Find where the given text appears and provide that cell's center as (X, Y) coordinate. 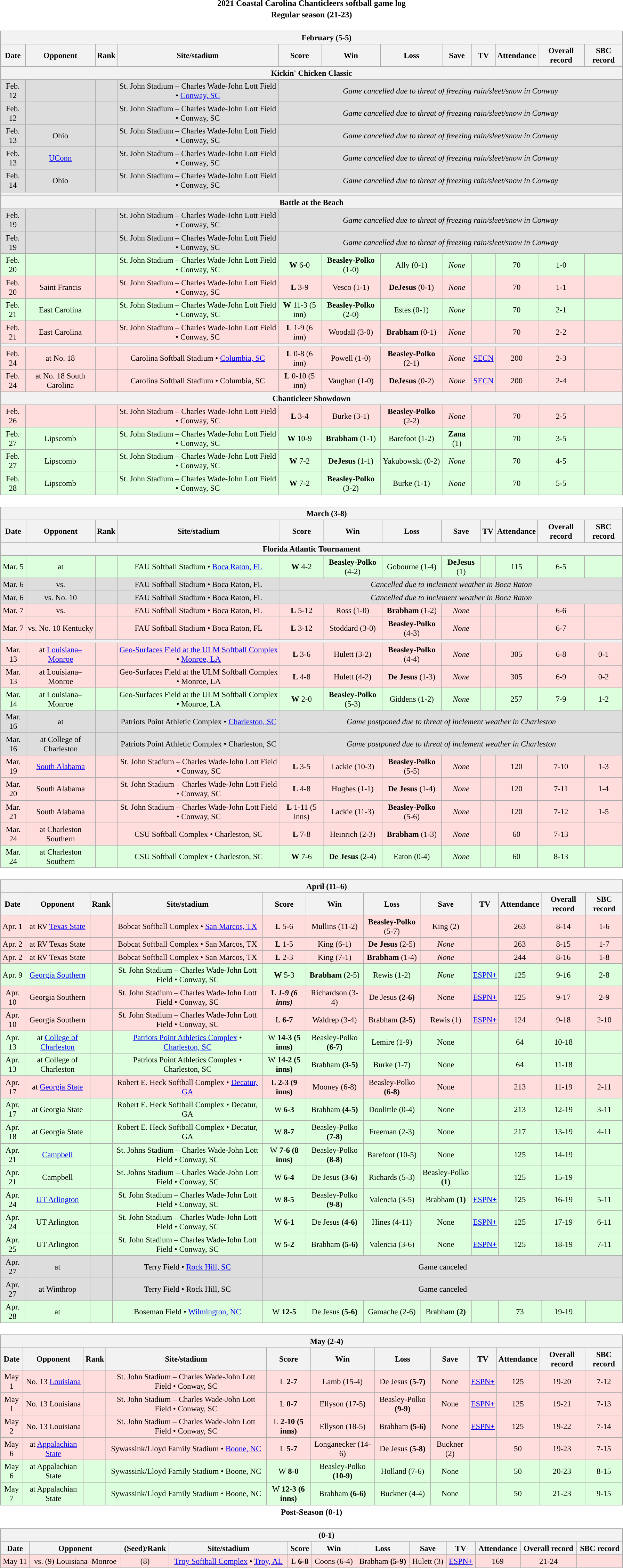
Beasley-Polko (1) (446, 1177)
9-17 (563, 997)
7-15 (604, 1449)
Rewis (1) (446, 1020)
De Jesus (5-8) (403, 1449)
L 2-10 (5 inns) (289, 1426)
7-10 (561, 767)
2-11 (604, 1087)
6-5 (561, 566)
0-1 (604, 654)
Lackie (11-3) (353, 811)
vs. (9) Louisiana–Monroe (75, 1561)
at No. 18 South Carolina (60, 381)
Brabham (1-4) (392, 957)
(0-1) (311, 1535)
Richards (5-3) (392, 1177)
Apr. 9 (13, 975)
L 1-11 (5 inns) (302, 811)
L 2-3 (9 inns) (284, 1087)
Valencia (3-5) (392, 1200)
9-18 (563, 1020)
2-10 (604, 1020)
2-1 (561, 310)
124 (520, 1020)
Beasley-Polko (7-8) (335, 1132)
Buckner (2) (450, 1449)
Stoddard (3-0) (353, 628)
Beasley-Polko (4-2) (353, 566)
6-11 (604, 1222)
13-19 (563, 1132)
Beasley-Polko (8-8) (335, 1154)
L 5-6 (284, 926)
Beasley-Polko (1-0) (351, 265)
De Jesus (1-4) (412, 789)
6-6 (561, 611)
Mar. 20 (13, 789)
1-3 (604, 767)
Zana (1) (457, 439)
Powell (1-0) (351, 358)
Beasley-Polko (3-2) (351, 484)
May 2 (12, 1426)
Chanticleer Showdown (311, 399)
7-14 (604, 1426)
3-11 (604, 1109)
1-6 (604, 926)
W 12-3 (6 inns) (289, 1494)
Beasley-Polko (9-9) (403, 1404)
Feb. 14 (13, 181)
14-19 (563, 1154)
Mar. 21 (13, 811)
Burke (3-1) (351, 416)
Beasley-Polko (6-7) (335, 1043)
Gobourne (1-4) (412, 566)
20-23 (562, 1471)
Troy Softball Complex • Troy, AL (228, 1561)
Ally (0-1) (412, 265)
169 (498, 1561)
Boseman Field • Wilmington, NC (187, 1312)
Lackie (10-3) (353, 767)
Burke (1-7) (392, 1065)
Beasley-Polko (5-6) (412, 811)
Vaughan (1-0) (351, 381)
Beasley-Polko (2-2) (412, 416)
5-11 (604, 1200)
vs. No. 10 (60, 597)
L 1-9 (6 inns) (284, 997)
King (6-1) (335, 944)
Beasley-Polko (4-3) (412, 628)
Doolittle (0-4) (392, 1109)
8-13 (561, 856)
2-2 (561, 332)
Kickin' Chicken Classic (311, 73)
L 6-8 (300, 1561)
6-9 (561, 677)
1-4 (604, 789)
Beasley-Polko (9-8) (335, 1200)
Richardson (3-4) (335, 997)
5-5 (561, 484)
(Seed)/Rank (145, 1548)
21-24 (549, 1561)
at Winthrop (57, 1289)
8-14 (563, 926)
L 3-4 (300, 416)
Barefoot (10-5) (392, 1154)
Beasley-Polko (6-8) (392, 1087)
L 3-5 (302, 767)
Heinrich (2-3) (353, 834)
L 5-7 (289, 1449)
W 5-2 (284, 1244)
Buckner (4-4) (403, 1494)
Valencia (3-6) (392, 1244)
L 0-7 (289, 1404)
W 14-2 (5 inns) (284, 1065)
Lemire (1-9) (392, 1043)
73 (520, 1312)
Freeman (2-3) (392, 1132)
May 11 (15, 1561)
Woodall (3-0) (351, 332)
Brabham (3-5) (335, 1065)
Gamache (2-6) (392, 1312)
6-8 (561, 654)
W 11-3 (5 inn) (300, 310)
Mullins (11-2) (335, 926)
Brabham (5-9) (383, 1561)
2-9 (604, 997)
1-0 (561, 265)
Beasley-Polko (10-9) (342, 1471)
19-23 (562, 1449)
W 7-6 (8 inns) (284, 1154)
Brabham (2) (446, 1312)
L 1-5 (284, 944)
April (11–6) (311, 886)
4-11 (604, 1132)
19-21 (562, 1404)
L 5-12 (302, 611)
Brabham (1-2) (412, 611)
L 7-8 (302, 834)
May 7 (12, 1494)
Beasley-Polko (2-1) (412, 358)
11-18 (563, 1065)
Beasley-Polko (5-5) (412, 767)
Brabham (6-6) (342, 1494)
De Jesus (4-6) (335, 1222)
Hulett (3) (428, 1561)
W 4-2 (302, 566)
Holland (7-6) (403, 1471)
W 6-1 (284, 1222)
8-16 (563, 957)
21-23 (562, 1494)
De Jesus (2-6) (392, 997)
W 8-5 (284, 1200)
May (2-4) (311, 1341)
W 6-0 (300, 265)
244 (520, 957)
Brabham (1) (446, 1200)
Beasley-Polko (2-0) (351, 310)
L 6-7 (284, 1020)
W 12-5 (284, 1312)
Ellyson (17-5) (342, 1404)
Beasley-Polko (5-3) (353, 699)
2-5 (561, 416)
Florida Atlantic Tournament (311, 549)
Rewis (1-2) (392, 975)
217 (520, 1132)
3-5 (561, 439)
DeJesus (1) (461, 566)
Brabham (1-1) (351, 439)
L 3-9 (300, 287)
Ross (1-0) (353, 611)
1-5 (604, 811)
Ellyson (18-5) (342, 1426)
257 (517, 699)
W 8-0 (289, 1471)
Coons (6-4) (334, 1561)
Lamb (15-4) (342, 1382)
W 2-0 (302, 699)
Brabham (4-5) (335, 1109)
12-19 (563, 1109)
Vesco (1-1) (351, 287)
2-4 (561, 381)
Burke (1-1) (412, 484)
4-5 (561, 461)
De Jesus (5-7) (403, 1382)
Hulett (4-2) (353, 677)
9-15 (604, 1494)
10-18 (563, 1043)
De Jesus (2-4) (353, 856)
Feb. 28 (13, 484)
Apr. 28 (13, 1312)
6-7 (561, 628)
DeJesus (1-1) (351, 461)
Brabham (0-1) (412, 332)
L 3-6 (302, 654)
9-16 (563, 975)
18-19 (563, 1244)
Longanecker (14-6) (342, 1449)
16-19 (563, 1200)
King (7-1) (335, 957)
Hughes (1-1) (353, 789)
2-3 (561, 358)
De Jesus (2-5) (392, 944)
19-20 (562, 1382)
W 5-3 (284, 975)
17-19 (563, 1222)
DeJesus (0-2) (412, 381)
115 (517, 566)
Apr. 1 (13, 926)
Eaton (0-4) (412, 856)
De Jesus (1-3) (412, 677)
Hulett (3-2) (353, 654)
15-19 (563, 1177)
11-19 (563, 1087)
L 2-7 (289, 1382)
Giddens (1-2) (412, 699)
vs. No. 10 Kentucky (60, 628)
L 2-3 (284, 957)
Brabham (1-3) (412, 834)
19-19 (563, 1312)
W 10-9 (300, 439)
1-1 (561, 287)
L 3-12 (302, 628)
W 6-4 (284, 1177)
Mooney (6-8) (335, 1087)
De Jesus (5-6) (335, 1312)
W 7-6 (302, 856)
Battle at the Beach (311, 202)
L 0-10 (5 inn) (300, 381)
Feb. 26 (13, 416)
DeJesus (0-1) (412, 287)
2-8 (604, 975)
(8) (145, 1561)
De Jesus (3-6) (335, 1177)
at No. 18 (60, 358)
King (2) (446, 926)
Waldrep (3-4) (335, 1020)
Yakubowski (0-2) (412, 461)
Estes (0-1) (412, 310)
L 0-8 (6 inn) (300, 358)
March (3-8) (311, 513)
1-8 (604, 957)
7-9 (561, 699)
Saint Francis (60, 287)
19-22 (562, 1426)
W 14-3 (5 inns) (284, 1043)
Beasley-Polko (4-4) (412, 654)
Beasley-Polko (5-7) (392, 926)
Apr. 18 (13, 1132)
L 1-9 (6 inn) (300, 332)
Mar. 5 (13, 566)
Apr. 25 (13, 1244)
Mar. 14 (13, 699)
1-2 (604, 699)
1-7 (604, 944)
UConn (60, 158)
Barefoot (1-2) (412, 439)
February (5-5) (311, 38)
W 8-7 (284, 1132)
Mar. 19 (13, 767)
Hines (4-11) (392, 1222)
W 6-3 (284, 1109)
0-2 (604, 677)
